Extract the (x, y) coordinate from the center of the cell holding the provided text.  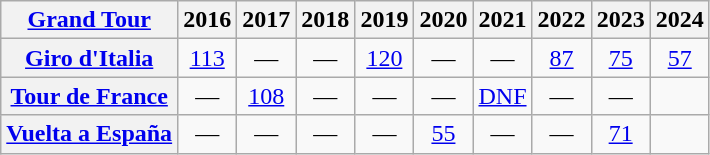
Grand Tour (90, 20)
2016 (208, 20)
DNF (502, 96)
2022 (562, 20)
57 (680, 58)
113 (208, 58)
2024 (680, 20)
2020 (444, 20)
55 (444, 134)
Vuelta a España (90, 134)
120 (384, 58)
71 (620, 134)
Tour de France (90, 96)
2019 (384, 20)
2023 (620, 20)
87 (562, 58)
Giro d'Italia (90, 58)
2021 (502, 20)
75 (620, 58)
2018 (326, 20)
108 (266, 96)
2017 (266, 20)
